Return the [x, y] coordinate for the center point of the cell that contains the specified text.  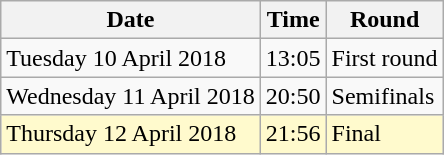
Time [293, 20]
Round [384, 20]
Semifinals [384, 96]
20:50 [293, 96]
Final [384, 134]
Wednesday 11 April 2018 [131, 96]
Thursday 12 April 2018 [131, 134]
13:05 [293, 58]
Tuesday 10 April 2018 [131, 58]
Date [131, 20]
First round [384, 58]
21:56 [293, 134]
